Search for the cell housing the specified text and yield its [X, Y] center coordinate. 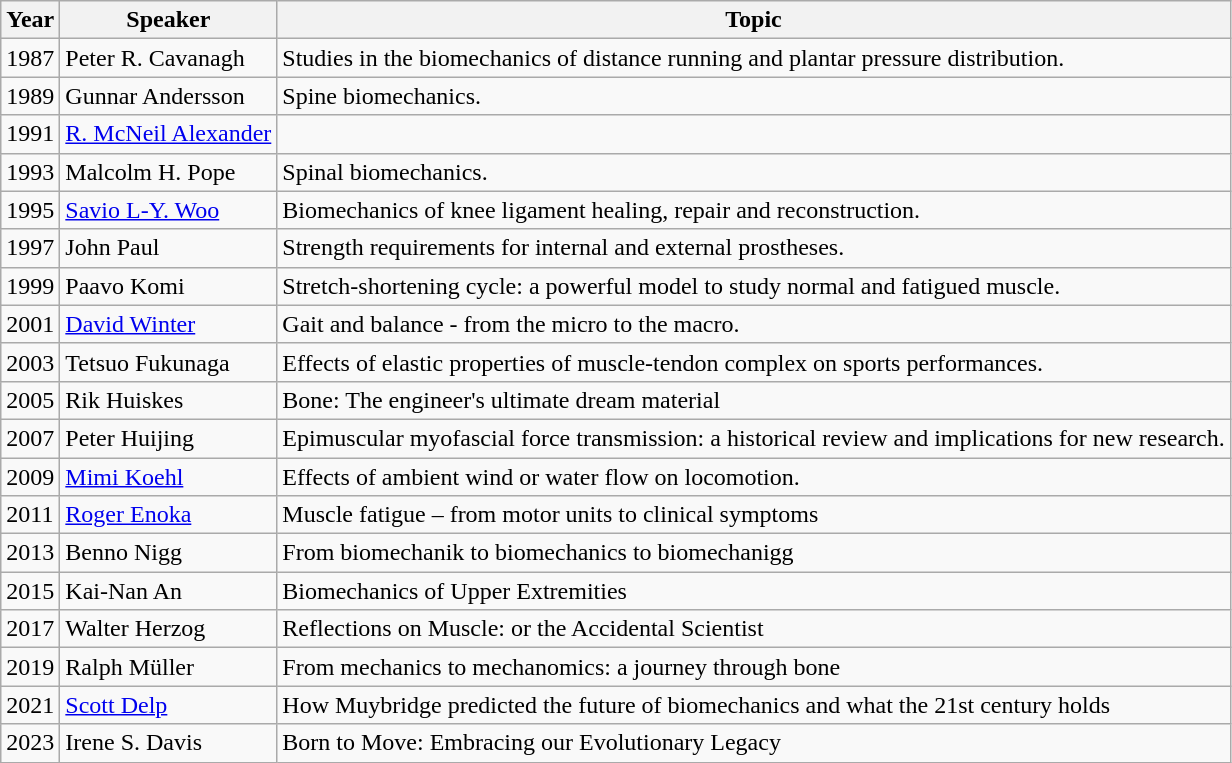
Savio L-Y. Woo [168, 210]
Malcolm H. Pope [168, 172]
Gait and balance - from the micro to the macro. [754, 324]
Spine biomechanics. [754, 96]
David Winter [168, 324]
Strength requirements for internal and external prostheses. [754, 248]
Stretch-shortening cycle: a powerful model to study normal and fatigued muscle. [754, 286]
Tetsuo Fukunaga [168, 362]
Effects of elastic properties of muscle-tendon complex on sports performances. [754, 362]
Irene S. Davis [168, 743]
Kai-Nan An [168, 591]
Paavo Komi [168, 286]
1991 [30, 134]
2019 [30, 667]
Scott Delp [168, 705]
From biomechanik to biomechanics to biomechanigg [754, 553]
Gunnar Andersson [168, 96]
2017 [30, 629]
2011 [30, 515]
2007 [30, 438]
Reflections on Muscle: or the Accidental Scientist [754, 629]
From mechanics to mechanomics: a journey through bone [754, 667]
Peter Huijing [168, 438]
2009 [30, 477]
Rik Huiskes [168, 400]
Effects of ambient wind or water flow on locomotion. [754, 477]
2015 [30, 591]
1993 [30, 172]
John Paul [168, 248]
2005 [30, 400]
1999 [30, 286]
Studies in the biomechanics of distance running and plantar pressure distribution. [754, 58]
Roger Enoka [168, 515]
Biomechanics of Upper Extremities [754, 591]
Biomechanics of knee ligament healing, repair and reconstruction. [754, 210]
1997 [30, 248]
Speaker [168, 20]
Spinal biomechanics. [754, 172]
Bone: The engineer's ultimate dream material [754, 400]
Born to Move: Embracing our Evolutionary Legacy [754, 743]
2003 [30, 362]
Walter Herzog [168, 629]
2001 [30, 324]
Muscle fatigue – from motor units to clinical symptoms [754, 515]
Topic [754, 20]
1995 [30, 210]
Year [30, 20]
Ralph Müller [168, 667]
How Muybridge predicted the future of biomechanics and what the 21st century holds [754, 705]
R. McNeil Alexander [168, 134]
2013 [30, 553]
2023 [30, 743]
Peter R. Cavanagh [168, 58]
1989 [30, 96]
2021 [30, 705]
Mimi Koehl [168, 477]
1987 [30, 58]
Epimuscular myofascial force transmission: a historical review and implications for new research. [754, 438]
Benno Nigg [168, 553]
